Capture the cell that displays the provided text and extract its [x, y] central coordinate. 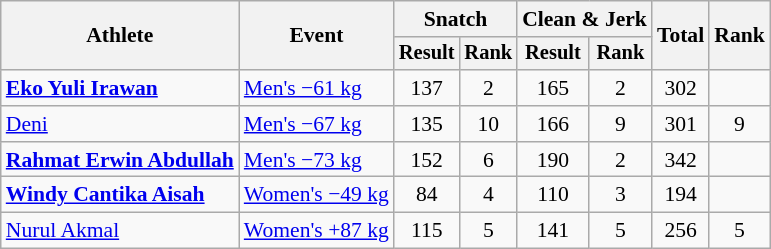
Men's −67 kg [316, 124]
165 [553, 88]
141 [553, 231]
302 [680, 88]
190 [553, 160]
194 [680, 195]
Snatch [456, 19]
301 [680, 124]
Event [316, 36]
4 [488, 195]
Total [680, 36]
Nurul Akmal [120, 231]
Deni [120, 124]
110 [553, 195]
166 [553, 124]
115 [427, 231]
3 [620, 195]
Athlete [120, 36]
152 [427, 160]
Women's −49 kg [316, 195]
256 [680, 231]
6 [488, 160]
342 [680, 160]
Eko Yuli Irawan [120, 88]
Windy Cantika Aisah [120, 195]
10 [488, 124]
135 [427, 124]
Men's −61 kg [316, 88]
Men's −73 kg [316, 160]
137 [427, 88]
84 [427, 195]
Rahmat Erwin Abdullah [120, 160]
Clean & Jerk [584, 19]
Women's +87 kg [316, 231]
